Extract the [x, y] coordinate from the center of the cell holding the provided text.  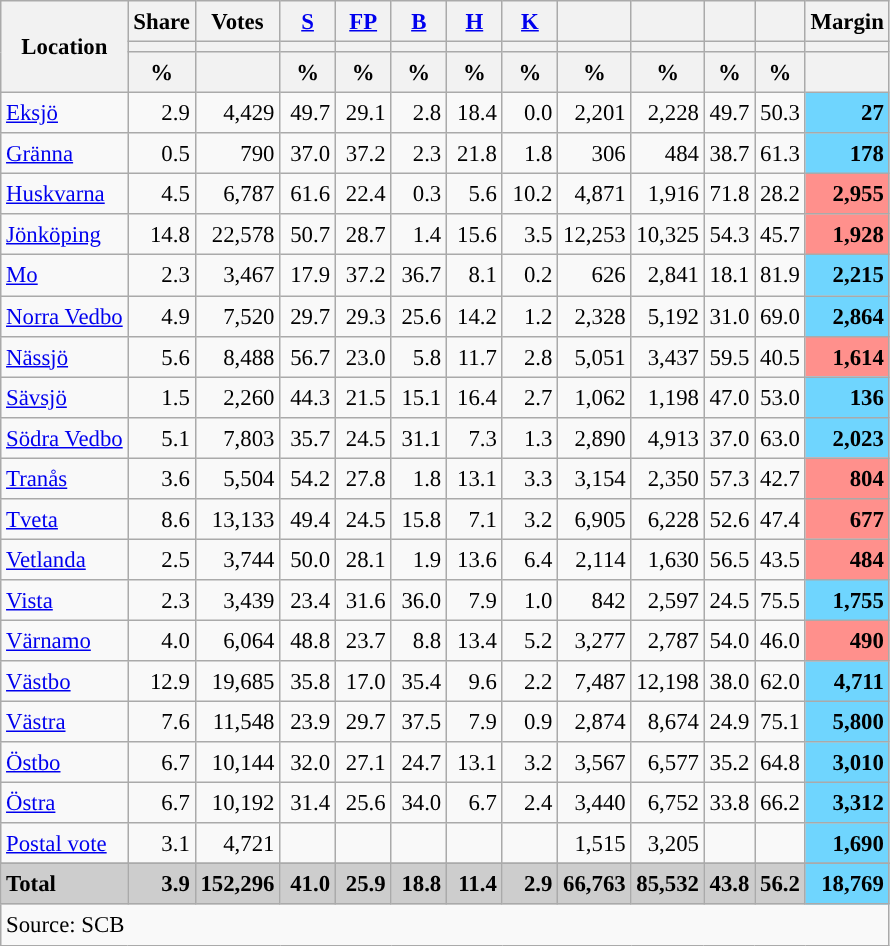
3,467 [238, 276]
37.5 [419, 722]
0.3 [419, 194]
42.7 [780, 478]
27 [847, 114]
13,133 [238, 520]
0.9 [530, 722]
5.1 [162, 438]
Västra [64, 722]
3.3 [530, 478]
13.4 [475, 640]
1.5 [162, 398]
23.9 [308, 722]
21.5 [363, 398]
24.9 [729, 722]
75.5 [780, 600]
6,905 [594, 520]
Södra Vedbo [64, 438]
43.8 [729, 884]
34.0 [419, 804]
35.8 [308, 682]
3,277 [594, 640]
63.0 [780, 438]
Västbo [64, 682]
10,192 [238, 804]
FP [363, 22]
31.0 [729, 316]
21.8 [475, 154]
10.2 [530, 194]
1,614 [847, 356]
0.5 [162, 154]
626 [594, 276]
35.2 [729, 762]
25.9 [363, 884]
9.6 [475, 682]
1,916 [668, 194]
61.6 [308, 194]
3,440 [594, 804]
152,296 [238, 884]
17.9 [308, 276]
3,567 [594, 762]
Östbo [64, 762]
10,325 [668, 234]
18.1 [729, 276]
Total [64, 884]
31.1 [419, 438]
50.0 [308, 560]
1.3 [530, 438]
49.4 [308, 520]
53.0 [780, 398]
Norra Vedbo [64, 316]
Margin [847, 22]
36.7 [419, 276]
6,787 [238, 194]
677 [847, 520]
12,253 [594, 234]
18,769 [847, 884]
33.8 [729, 804]
69.0 [780, 316]
Eksjö [64, 114]
29.3 [363, 316]
22.4 [363, 194]
5,504 [238, 478]
54.3 [729, 234]
12.9 [162, 682]
38.7 [729, 154]
3,010 [847, 762]
22,578 [238, 234]
1,928 [847, 234]
71.8 [729, 194]
50.7 [308, 234]
4.5 [162, 194]
27.8 [363, 478]
490 [847, 640]
16.4 [475, 398]
75.1 [780, 722]
790 [238, 154]
2.2 [530, 682]
41.0 [308, 884]
1,515 [594, 844]
11.7 [475, 356]
178 [847, 154]
6.4 [530, 560]
0.0 [530, 114]
45.7 [780, 234]
7.1 [475, 520]
2,228 [668, 114]
1,630 [668, 560]
85,532 [668, 884]
28.1 [363, 560]
18.4 [475, 114]
7,487 [594, 682]
35.7 [308, 438]
11.4 [475, 884]
4,429 [238, 114]
B [419, 22]
Värnamo [64, 640]
18.8 [419, 884]
Nässjö [64, 356]
13.6 [475, 560]
Source: SCB [445, 926]
2,597 [668, 600]
6,228 [668, 520]
3,437 [668, 356]
2,874 [594, 722]
12,198 [668, 682]
50.3 [780, 114]
56.5 [729, 560]
Tveta [64, 520]
24.7 [419, 762]
5.2 [530, 640]
47.4 [780, 520]
1,690 [847, 844]
Share [162, 22]
1,755 [847, 600]
2.7 [530, 398]
10,144 [238, 762]
2,023 [847, 438]
81.9 [780, 276]
0.2 [530, 276]
1.9 [419, 560]
46.0 [780, 640]
3,439 [238, 600]
5,192 [668, 316]
35.4 [419, 682]
62.0 [780, 682]
2,841 [668, 276]
11,548 [238, 722]
7.3 [475, 438]
6,064 [238, 640]
3.1 [162, 844]
2,114 [594, 560]
3.9 [162, 884]
2,890 [594, 438]
2,955 [847, 194]
4.9 [162, 316]
Vista [64, 600]
3.5 [530, 234]
3,744 [238, 560]
136 [847, 398]
Gränna [64, 154]
4,913 [668, 438]
15.8 [419, 520]
66,763 [594, 884]
6,577 [668, 762]
8.8 [419, 640]
306 [594, 154]
40.5 [780, 356]
36.0 [419, 600]
47.0 [729, 398]
3,154 [594, 478]
3.6 [162, 478]
61.3 [780, 154]
Location [64, 47]
K [530, 22]
S [308, 22]
8,488 [238, 356]
3,312 [847, 804]
43.5 [780, 560]
56.2 [780, 884]
7,520 [238, 316]
31.6 [363, 600]
Huskvarna [64, 194]
32.0 [308, 762]
Tranås [64, 478]
31.4 [308, 804]
28.7 [363, 234]
23.7 [363, 640]
29.1 [363, 114]
2,328 [594, 316]
7,803 [238, 438]
5.8 [419, 356]
3,205 [668, 844]
1.2 [530, 316]
2,201 [594, 114]
2,864 [847, 316]
Vetlanda [64, 560]
15.6 [475, 234]
842 [594, 600]
8.1 [475, 276]
804 [847, 478]
23.4 [308, 600]
15.1 [419, 398]
54.0 [729, 640]
4,871 [594, 194]
23.0 [363, 356]
2,350 [668, 478]
56.7 [308, 356]
2.5 [162, 560]
57.3 [729, 478]
1,198 [668, 398]
1.0 [530, 600]
52.6 [729, 520]
Votes [238, 22]
4,721 [238, 844]
6,752 [668, 804]
27.1 [363, 762]
4,711 [847, 682]
Mo [64, 276]
1.4 [419, 234]
2.4 [530, 804]
2,215 [847, 276]
2,787 [668, 640]
38.0 [729, 682]
44.3 [308, 398]
17.0 [363, 682]
4.0 [162, 640]
1,062 [594, 398]
H [475, 22]
59.5 [729, 356]
2,260 [238, 398]
54.2 [308, 478]
66.2 [780, 804]
8,674 [668, 722]
5,800 [847, 722]
Postal vote [64, 844]
19,685 [238, 682]
14.2 [475, 316]
Sävsjö [64, 398]
8.6 [162, 520]
64.8 [780, 762]
Jönköping [64, 234]
Östra [64, 804]
28.2 [780, 194]
48.8 [308, 640]
5,051 [594, 356]
7.6 [162, 722]
14.8 [162, 234]
